Identify which cell holds the provided text, then report its (x, y) central coordinate. 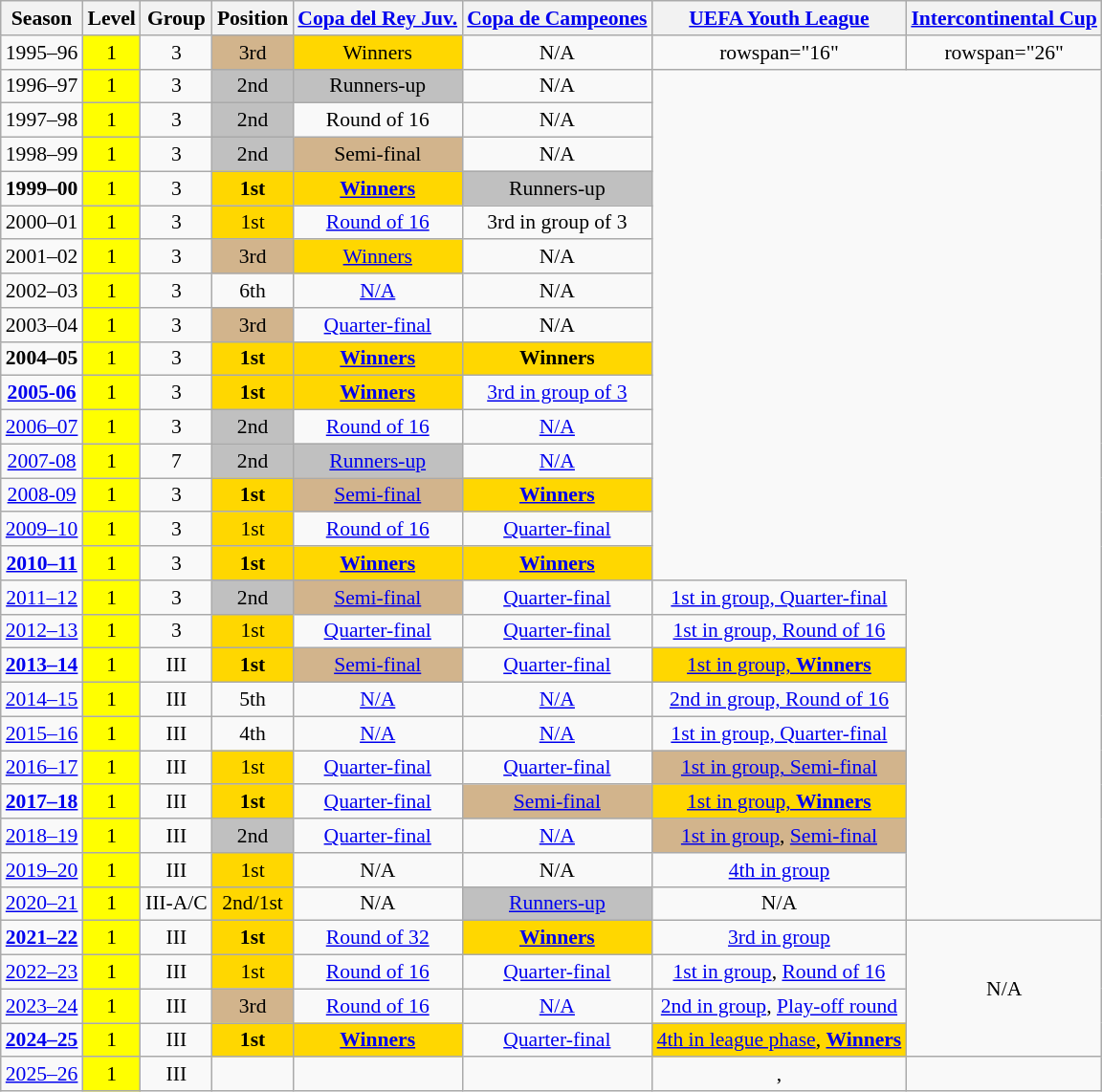
Round of 32 (377, 938)
2013–14 (42, 666)
2019–20 (42, 870)
2022–23 (42, 972)
2nd in group, Round of 16 (780, 700)
Group (176, 18)
2024–25 (42, 1040)
7 (176, 461)
4th (253, 733)
2003–04 (42, 325)
1998–99 (42, 155)
rowspan="26" (1004, 53)
Position (253, 18)
2017–18 (42, 802)
5th (253, 700)
2nd in group, Play-off round (780, 1006)
2002–03 (42, 291)
2nd/1st (253, 904)
2025–26 (42, 1075)
Level (111, 18)
2001–02 (42, 257)
Season (42, 18)
2009–10 (42, 530)
rowspan="16" (780, 53)
2016–17 (42, 768)
1997–98 (42, 120)
2018–19 (42, 836)
2010–11 (42, 563)
UEFA Youth League (780, 18)
2020–21 (42, 904)
2008-09 (42, 495)
2015–16 (42, 733)
6th (253, 291)
III-A/C (176, 904)
1999–00 (42, 188)
2021–22 (42, 938)
1996–97 (42, 86)
Intercontinental Cup (1004, 18)
2011–12 (42, 598)
3rd in group (780, 938)
2005-06 (42, 393)
2012–13 (42, 631)
2004–05 (42, 359)
2014–15 (42, 700)
1995–96 (42, 53)
Copa de Campeones (557, 18)
4th in league phase, Winners (780, 1040)
2007-08 (42, 461)
Copa del Rey Juv. (377, 18)
2023–24 (42, 1006)
4th in group (780, 870)
, (780, 1075)
2000–01 (42, 223)
2006–07 (42, 427)
